Determine the (X, Y) coordinate at the center of the cell enclosing the given text.  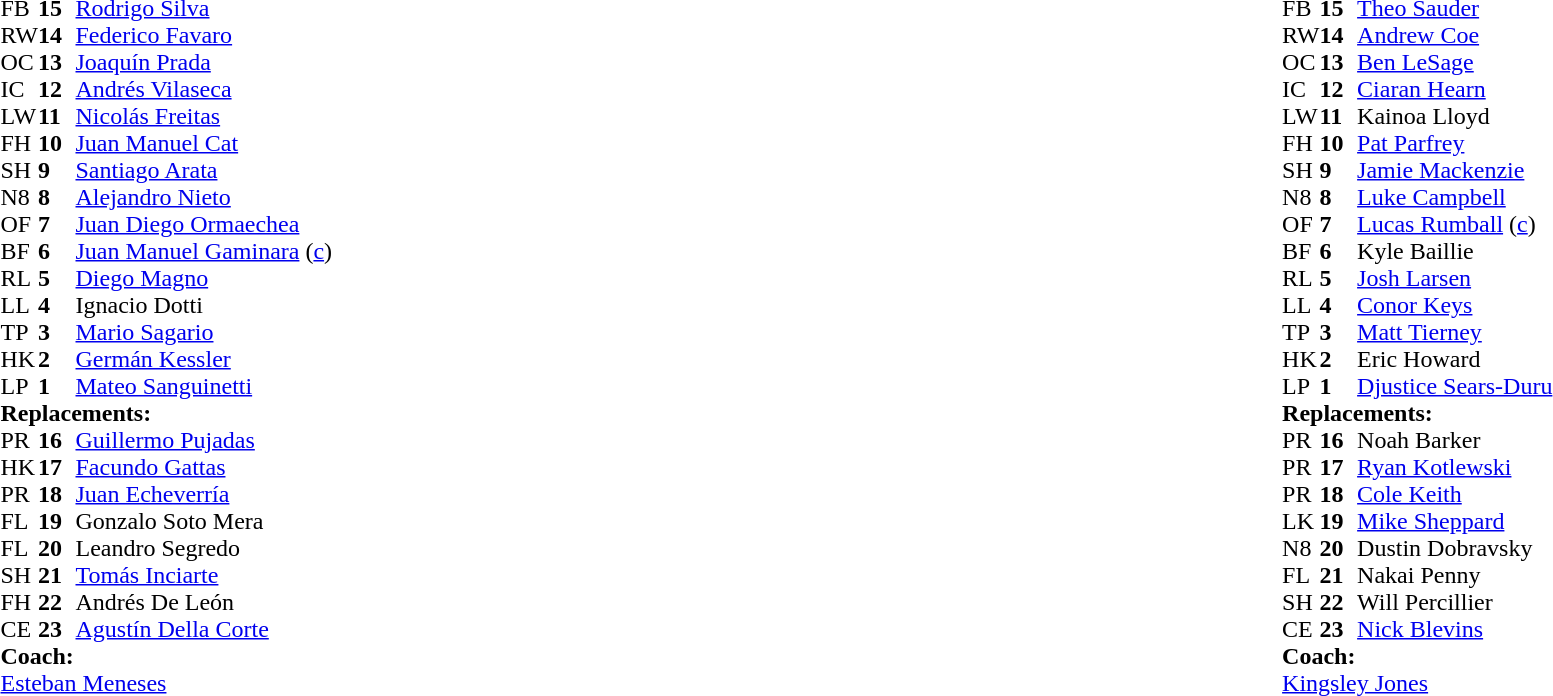
Matt Tierney (1454, 332)
Agustín Della Corte (204, 630)
Mario Sagario (204, 332)
Santiago Arata (204, 170)
Juan Diego Ormaechea (204, 224)
Andrés De León (204, 602)
Andrew Coe (1454, 36)
Ignacio Dotti (204, 306)
Ryan Kotlewski (1454, 468)
Mateo Sanguinetti (204, 386)
Lucas Rumball (c) (1454, 224)
Joaquín Prada (204, 62)
Cole Keith (1454, 494)
Juan Manuel Gaminara (c) (204, 252)
Ciaran Hearn (1454, 90)
Conor Keys (1454, 306)
Eric Howard (1454, 360)
Facundo Gattas (204, 468)
Nakai Penny (1454, 576)
LK (1301, 522)
Jamie Mackenzie (1454, 170)
Djustice Sears-Duru (1454, 386)
Andrés Vilaseca (204, 90)
Juan Manuel Cat (204, 144)
Luke Campbell (1454, 198)
Guillermo Pujadas (204, 440)
Leandro Segredo (204, 548)
Federico Favaro (204, 36)
Gonzalo Soto Mera (204, 522)
Germán Kessler (204, 360)
Pat Parfrey (1454, 144)
Alejandro Nieto (204, 198)
Diego Magno (204, 278)
Will Percillier (1454, 602)
Mike Sheppard (1454, 522)
Nick Blevins (1454, 630)
Dustin Dobravsky (1454, 548)
Nicolás Freitas (204, 116)
Tomás Inciarte (204, 576)
Noah Barker (1454, 440)
Ben LeSage (1454, 62)
Kyle Baillie (1454, 252)
Kainoa Lloyd (1454, 116)
Josh Larsen (1454, 278)
Juan Echeverría (204, 494)
